Extract the (x, y) coordinate from the center of the cell holding the provided text.  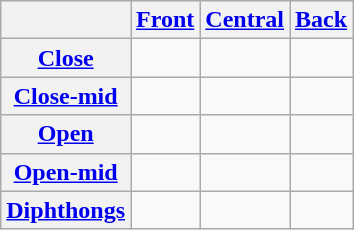
Open-mid (66, 172)
Central (245, 20)
Close-mid (66, 96)
Diphthongs (66, 210)
Close (66, 58)
Front (166, 20)
Back (322, 20)
Open (66, 134)
